Pinpoint the cell where the given text exists, returning its (x, y) midpoint coordinate. 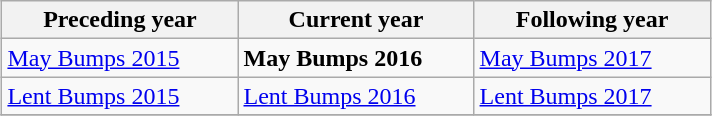
May Bumps 2015 (120, 58)
Lent Bumps 2015 (120, 96)
Current year (356, 20)
Lent Bumps 2017 (592, 96)
May Bumps 2017 (592, 58)
Lent Bumps 2016 (356, 96)
Following year (592, 20)
May Bumps 2016 (356, 58)
Preceding year (120, 20)
